Return [X, Y] of the center of cell containing provided text 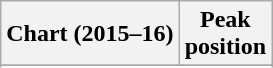
Peakposition [225, 34]
Chart (2015–16) [90, 34]
